Detect which cell encompasses the target text, then output its [x, y] center coordinate. 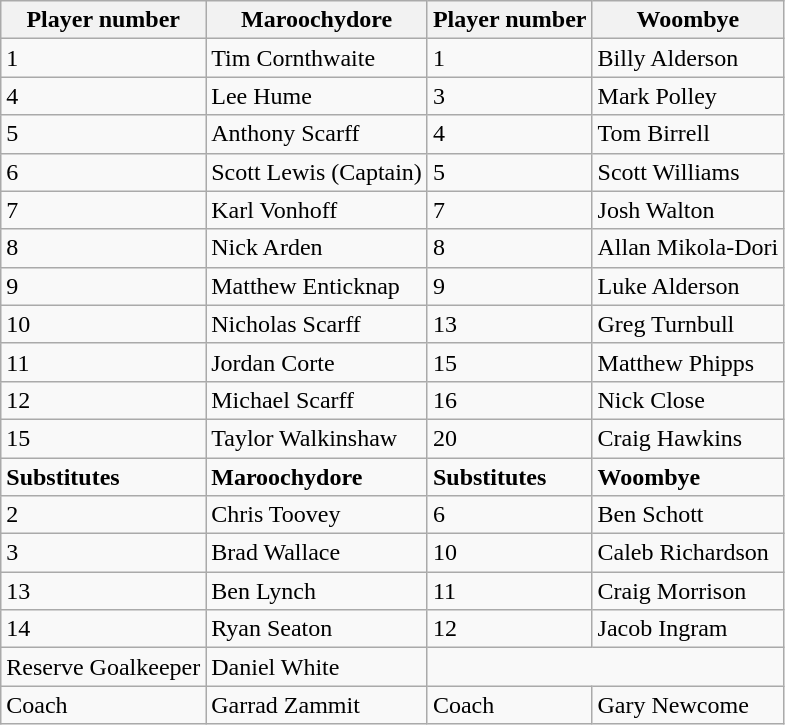
Greg Turnbull [688, 324]
Ryan Seaton [317, 629]
Matthew Enticknap [317, 286]
20 [510, 438]
Nick Arden [317, 248]
Tim Cornthwaite [317, 58]
16 [510, 400]
Josh Walton [688, 210]
Billy Alderson [688, 58]
Mark Polley [688, 96]
Matthew Phipps [688, 362]
Chris Toovey [317, 515]
Craig Morrison [688, 591]
Ben Lynch [317, 591]
Jordan Corte [317, 362]
Jacob Ingram [688, 629]
Anthony Scarff [317, 134]
Michael Scarff [317, 400]
Tom Birrell [688, 134]
Karl Vonhoff [317, 210]
Craig Hawkins [688, 438]
2 [104, 515]
Taylor Walkinshaw [317, 438]
Brad Wallace [317, 553]
Nick Close [688, 400]
Luke Alderson [688, 286]
14 [104, 629]
Caleb Richardson [688, 553]
Nicholas Scarff [317, 324]
Daniel White [317, 667]
Scott Lewis (Captain) [317, 172]
Scott Williams [688, 172]
Lee Hume [317, 96]
Ben Schott [688, 515]
Garrad Zammit [317, 705]
Reserve Goalkeeper [104, 667]
Allan Mikola-Dori [688, 248]
Gary Newcome [688, 705]
